Detect which cell encompasses the target text, then output its (x, y) center coordinate. 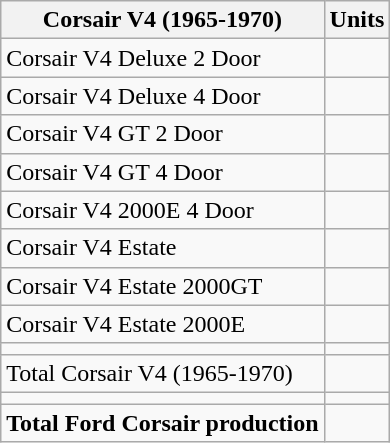
Corsair V4 Deluxe 2 Door (162, 58)
Corsair V4 Deluxe 4 Door (162, 96)
Corsair V4 Estate (162, 248)
Corsair V4 (1965-1970) (162, 20)
Corsair V4 Estate 2000GT (162, 286)
Units (357, 20)
Corsair V4 GT 2 Door (162, 134)
Corsair V4 2000E 4 Door (162, 210)
Corsair V4 GT 4 Door (162, 172)
Total Corsair V4 (1965-1970) (162, 373)
Corsair V4 Estate 2000E (162, 324)
Total Ford Corsair production (162, 423)
